Provide the [x, y] coordinate of the cell's center where the given text is located.  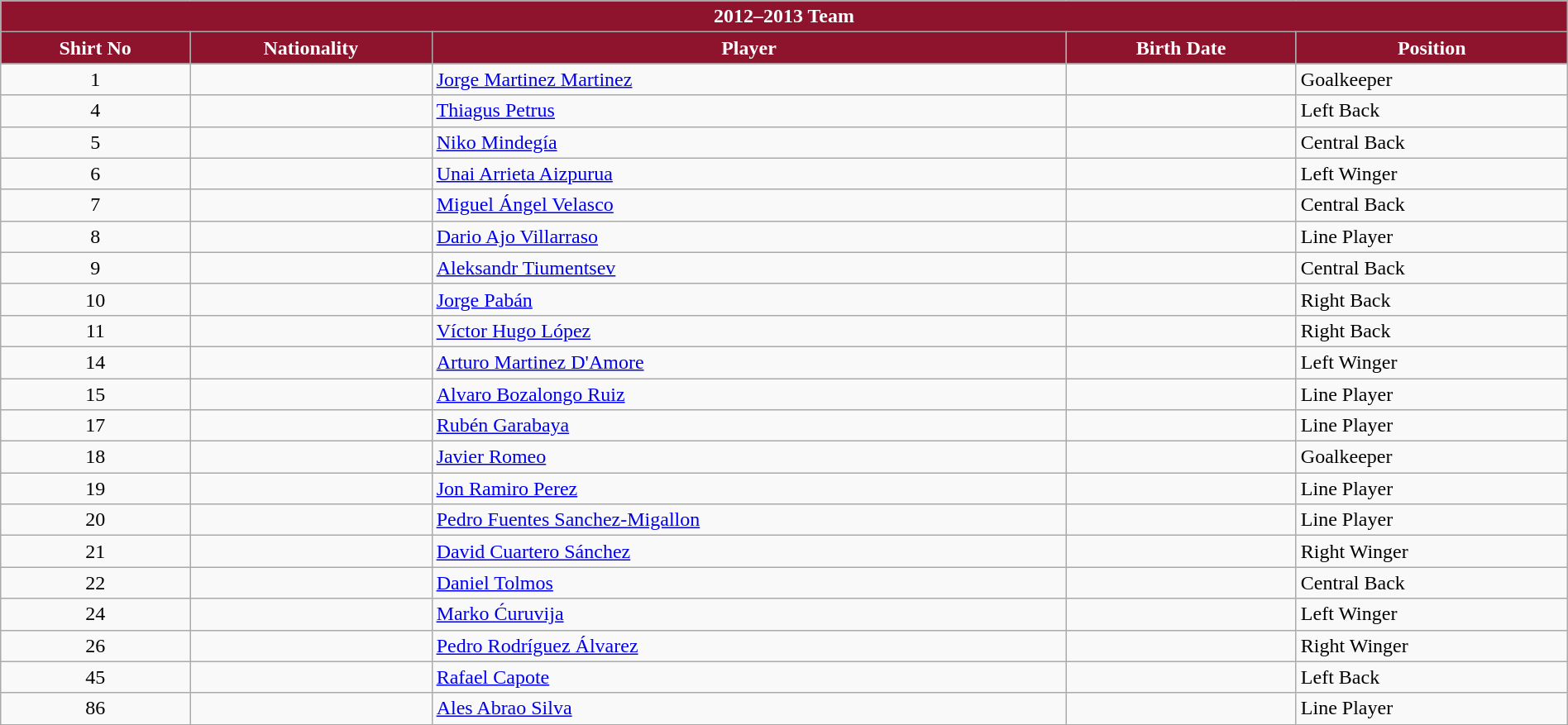
Dario Ajo Villarraso [749, 236]
Player [749, 48]
19 [96, 489]
Thiagus Petrus [749, 111]
Arturo Martinez D'Amore [749, 362]
1 [96, 79]
Pedro Rodríguez Álvarez [749, 646]
Rafael Capote [749, 677]
Unai Arrieta Aizpurua [749, 174]
9 [96, 268]
Rubén Garabaya [749, 426]
Birth Date [1181, 48]
Niko Mindegía [749, 142]
Marko Ćuruvija [749, 614]
7 [96, 205]
Miguel Ángel Velasco [749, 205]
24 [96, 614]
Víctor Hugo López [749, 331]
14 [96, 362]
26 [96, 646]
David Cuartero Sánchez [749, 551]
Shirt No [96, 48]
11 [96, 331]
Ales Abrao Silva [749, 708]
Position [1432, 48]
22 [96, 583]
15 [96, 394]
5 [96, 142]
86 [96, 708]
4 [96, 111]
2012–2013 Team [784, 17]
8 [96, 236]
21 [96, 551]
Alvaro Bozalongo Ruiz [749, 394]
Aleksandr Tiumentsev [749, 268]
6 [96, 174]
Nationality [311, 48]
20 [96, 520]
Jorge Martinez Martinez [749, 79]
17 [96, 426]
Jon Ramiro Perez [749, 489]
Pedro Fuentes Sanchez-Migallon [749, 520]
10 [96, 299]
Daniel Tolmos [749, 583]
Jorge Pabán [749, 299]
Javier Romeo [749, 457]
18 [96, 457]
45 [96, 677]
